Output the (X, Y) coordinate of the center of the cell containing the given text.  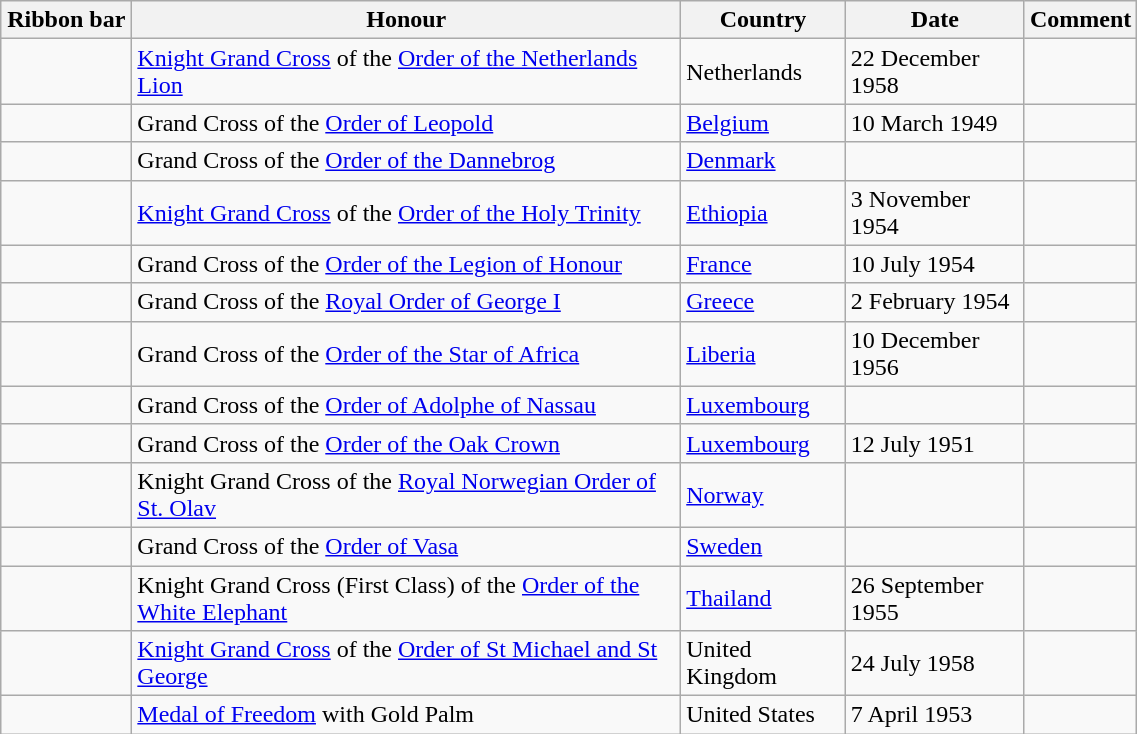
10 December 1956 (934, 354)
24 July 1958 (934, 664)
10 July 1954 (934, 264)
12 July 1951 (934, 443)
Grand Cross of the Order of Vasa (406, 546)
Knight Grand Cross of the Royal Norwegian Order of St. Olav (406, 494)
Sweden (764, 546)
Grand Cross of the Order of the Legion of Honour (406, 264)
Grand Cross of the Order of Adolphe of Nassau (406, 405)
Greece (764, 302)
Grand Cross of the Order of the Oak Crown (406, 443)
10 March 1949 (934, 123)
Netherlands (764, 72)
Denmark (764, 161)
Comment (1080, 20)
Knight Grand Cross (First Class) of the Order of the White Elephant (406, 598)
Country (764, 20)
Knight Grand Cross of the Order of St Michael and St George (406, 664)
Ethiopia (764, 212)
Medal of Freedom with Gold Palm (406, 715)
Liberia (764, 354)
Grand Cross of the Royal Order of George I (406, 302)
Knight Grand Cross of the Order of the Holy Trinity (406, 212)
Grand Cross of the Order of Leopold (406, 123)
France (764, 264)
Norway (764, 494)
3 November 1954 (934, 212)
Thailand (764, 598)
26 September 1955 (934, 598)
22 December 1958 (934, 72)
Grand Cross of the Order of the Star of Africa (406, 354)
Date (934, 20)
Belgium (764, 123)
Knight Grand Cross of the Order of the Netherlands Lion (406, 72)
Ribbon bar (66, 20)
2 February 1954 (934, 302)
United Kingdom (764, 664)
Grand Cross of the Order of the Dannebrog (406, 161)
7 April 1953 (934, 715)
Honour (406, 20)
United States (764, 715)
